Scan for the cell matching the given text and deliver its [x, y] coordinate at center. 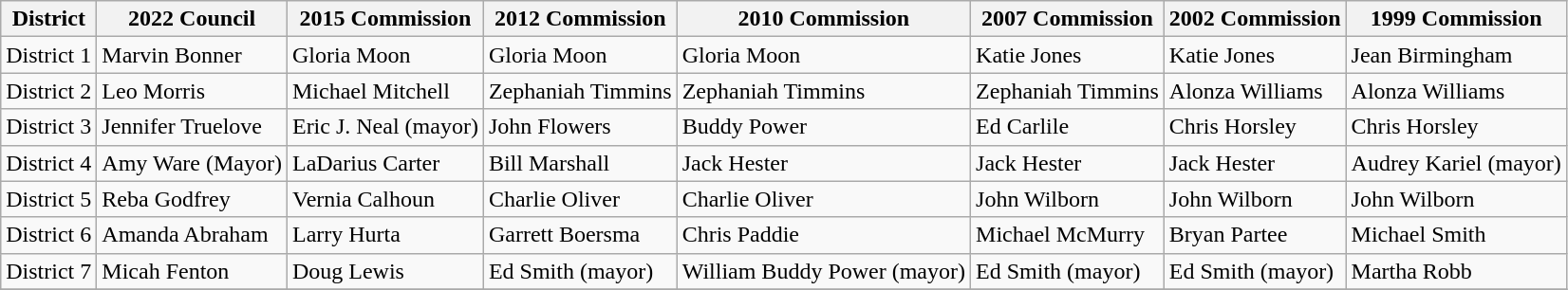
District 6 [49, 235]
Martha Robb [1456, 271]
LaDarius Carter [385, 163]
Reba Godfrey [192, 199]
2002 Commission [1255, 19]
2012 Commission [580, 19]
Larry Hurta [385, 235]
District 4 [49, 163]
Ed Carlile [1068, 127]
Buddy Power [824, 127]
District 5 [49, 199]
District 7 [49, 271]
Eric J. Neal (mayor) [385, 127]
District [49, 19]
Vernia Calhoun [385, 199]
2010 Commission [824, 19]
Jennifer Truelove [192, 127]
District 3 [49, 127]
Bill Marshall [580, 163]
Bryan Partee [1255, 235]
1999 Commission [1456, 19]
Amy Ware (Mayor) [192, 163]
Doug Lewis [385, 271]
Michael Mitchell [385, 91]
John Flowers [580, 127]
Leo Morris [192, 91]
Michael Smith [1456, 235]
Jean Birmingham [1456, 55]
2007 Commission [1068, 19]
William Buddy Power (mayor) [824, 271]
District 1 [49, 55]
Marvin Bonner [192, 55]
Audrey Kariel (mayor) [1456, 163]
District 2 [49, 91]
2015 Commission [385, 19]
Amanda Abraham [192, 235]
Garrett Boersma [580, 235]
Chris Paddie [824, 235]
2022 Council [192, 19]
Micah Fenton [192, 271]
Michael McMurry [1068, 235]
